Return the (X, Y) coordinate for the center point of the cell that contains the specified text.  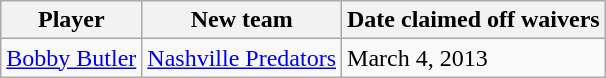
New team (242, 20)
Bobby Butler (72, 58)
Nashville Predators (242, 58)
March 4, 2013 (474, 58)
Date claimed off waivers (474, 20)
Player (72, 20)
